Detect which cell encompasses the target text, then output its [X, Y] center coordinate. 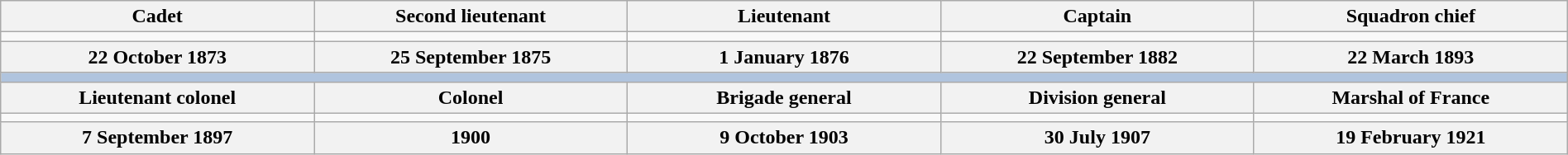
19 February 1921 [1411, 138]
25 September 1875 [471, 57]
7 September 1897 [157, 138]
Second lieutenant [471, 16]
Marshal of France [1411, 97]
Lieutenant colonel [157, 97]
Brigade general [784, 97]
1 January 1876 [784, 57]
22 September 1882 [1097, 57]
Colonel [471, 97]
1900 [471, 138]
22 October 1873 [157, 57]
Captain [1097, 16]
Cadet [157, 16]
9 October 1903 [784, 138]
Squadron chief [1411, 16]
22 March 1893 [1411, 57]
Lieutenant [784, 16]
30 July 1907 [1097, 138]
Division general [1097, 97]
